Return (x, y) of the center of cell containing provided text 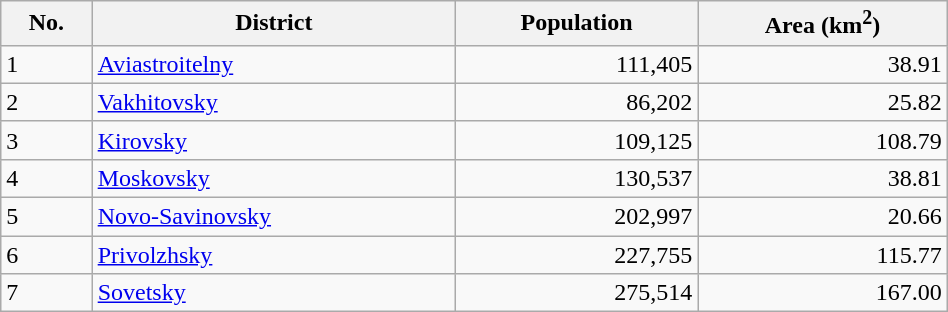
38.81 (822, 178)
No. (46, 24)
Vakhitovsky (274, 102)
Population (576, 24)
3 (46, 140)
5 (46, 217)
275,514 (576, 293)
109,125 (576, 140)
Sovetsky (274, 293)
2 (46, 102)
1 (46, 64)
115.77 (822, 255)
Novo-Savinovsky (274, 217)
Kirovsky (274, 140)
4 (46, 178)
25.82 (822, 102)
111,405 (576, 64)
Aviastroitelny (274, 64)
Privolzhsky (274, 255)
Moskovsky (274, 178)
20.66 (822, 217)
38.91 (822, 64)
District (274, 24)
227,755 (576, 255)
6 (46, 255)
167.00 (822, 293)
86,202 (576, 102)
108.79 (822, 140)
202,997 (576, 217)
7 (46, 293)
130,537 (576, 178)
Area (km2) (822, 24)
